From the cell containing the given text, extract its center point as (X, Y) coordinate. 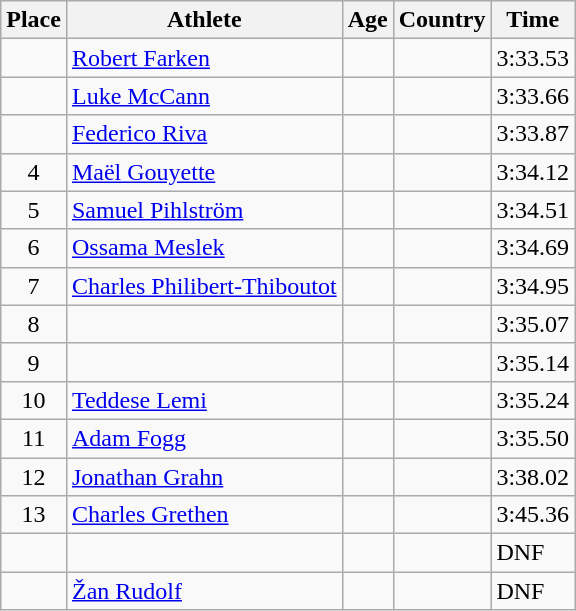
Maël Gouyette (204, 172)
4 (34, 172)
3:34.95 (533, 286)
3:34.12 (533, 172)
Adam Fogg (204, 438)
11 (34, 438)
Charles Philibert-Thiboutot (204, 286)
3:35.07 (533, 324)
Samuel Pihlström (204, 210)
Athlete (204, 20)
Federico Riva (204, 134)
3:45.36 (533, 515)
7 (34, 286)
12 (34, 477)
Country (442, 20)
Žan Rudolf (204, 591)
Age (368, 20)
Jonathan Grahn (204, 477)
Place (34, 20)
8 (34, 324)
3:34.51 (533, 210)
9 (34, 362)
3:33.87 (533, 134)
Luke McCann (204, 96)
3:35.50 (533, 438)
3:35.14 (533, 362)
3:33.53 (533, 58)
10 (34, 400)
Time (533, 20)
Robert Farken (204, 58)
Teddese Lemi (204, 400)
3:38.02 (533, 477)
Charles Grethen (204, 515)
5 (34, 210)
Ossama Meslek (204, 248)
13 (34, 515)
6 (34, 248)
3:34.69 (533, 248)
3:33.66 (533, 96)
3:35.24 (533, 400)
